Return the (X, Y) coordinate for the center point of the cell that contains the specified text.  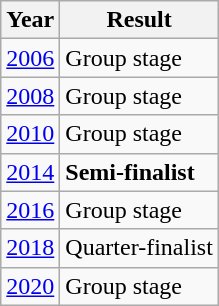
Result (140, 20)
2010 (30, 134)
2018 (30, 248)
Quarter-finalist (140, 248)
2016 (30, 210)
Semi-finalist (140, 172)
2020 (30, 286)
2014 (30, 172)
2006 (30, 58)
Year (30, 20)
2008 (30, 96)
